Extract the [X, Y] coordinate from the center of the cell holding the provided text.  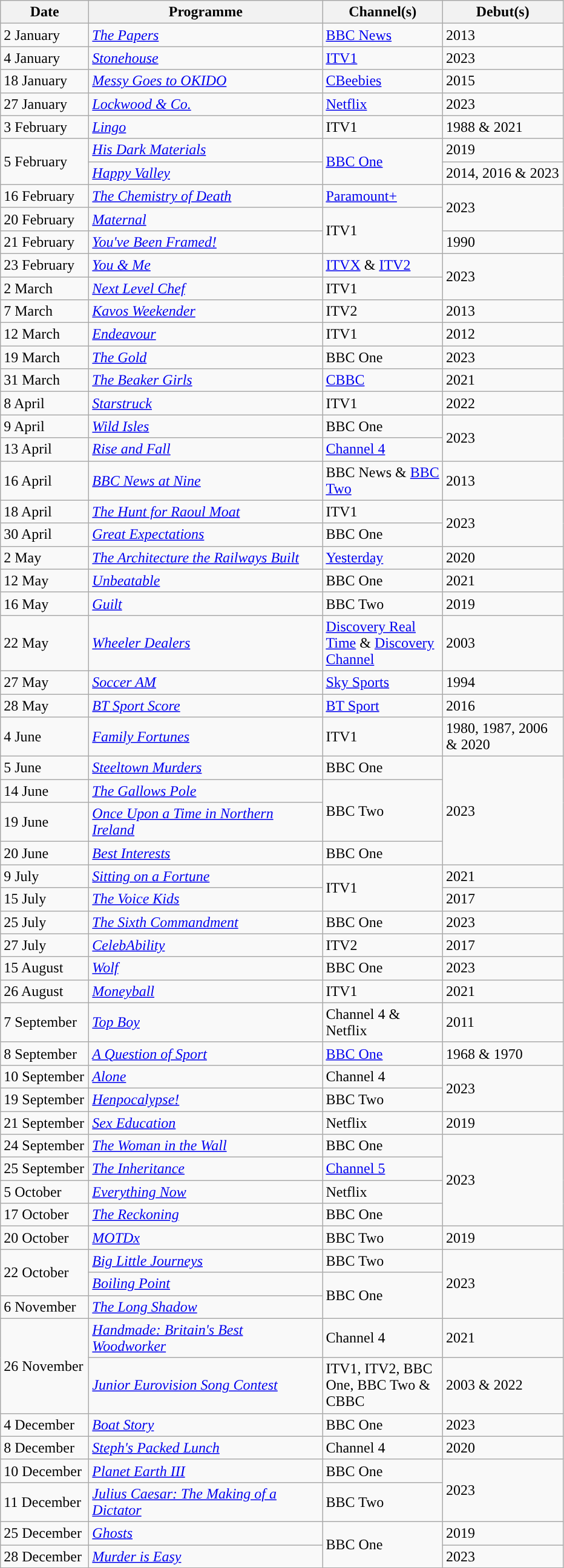
27 July [45, 945]
BBC News & BBC Two [382, 480]
22 October [45, 1272]
22 May [45, 643]
CelebAbility [206, 945]
Top Boy [206, 1022]
1980, 1987, 2006 & 2020 [502, 737]
Sex Education [206, 1123]
Date [45, 12]
Maternal [206, 219]
2003 & 2022 [502, 1385]
26 August [45, 991]
The Gold [206, 357]
28 December [45, 1556]
9 April [45, 426]
25 December [45, 1533]
Boat Story [206, 1425]
4 December [45, 1425]
Henpocalypse! [206, 1099]
21 February [45, 242]
3 February [45, 127]
Stonehouse [206, 58]
Channel 5 [382, 1169]
26 November [45, 1365]
7 September [45, 1022]
Starstruck [206, 403]
1994 [502, 682]
Messy Goes to OKIDO [206, 81]
Wheeler Dealers [206, 643]
2012 [502, 334]
19 September [45, 1099]
Steph's Packed Lunch [206, 1448]
Lingo [206, 127]
The Voice Kids [206, 899]
Moneyball [206, 991]
The Architecture the Railways Built [206, 558]
CBBC [382, 380]
ITVX & ITV2 [382, 265]
8 September [45, 1053]
10 September [45, 1076]
10 December [45, 1471]
Rise and Fall [206, 449]
The Inheritance [206, 1169]
Big Little Journeys [206, 1261]
20 June [45, 853]
15 August [45, 968]
21 September [45, 1123]
Paramount+ [382, 196]
15 July [45, 899]
19 June [45, 822]
Debut(s) [502, 12]
20 October [45, 1238]
2022 [502, 403]
1990 [502, 242]
Channel 4 & Netflix [382, 1022]
25 July [45, 922]
9 July [45, 876]
7 March [45, 311]
CBeebies [382, 81]
2003 [502, 643]
2016 [502, 706]
Wolf [206, 968]
18 April [45, 512]
Planet Earth III [206, 1471]
19 March [45, 357]
Endeavour [206, 334]
28 May [45, 706]
30 April [45, 535]
Lockwood & Co. [206, 104]
The Long Shadow [206, 1307]
Everything Now [206, 1192]
Junior Eurovision Song Contest [206, 1385]
Murder is Easy [206, 1556]
ITV1, ITV2, BBC One, BBC Two & CBBC [382, 1385]
5 October [45, 1192]
14 June [45, 791]
16 April [45, 480]
16 May [45, 603]
The Hunt for Raoul Moat [206, 512]
5 February [45, 161]
The Woman in the Wall [206, 1146]
2 January [45, 35]
18 January [45, 81]
Once Upon a Time in Northern Ireland [206, 822]
Yesterday [382, 558]
The Gallows Pole [206, 791]
The Beaker Girls [206, 380]
5 June [45, 768]
Unbeatable [206, 581]
BBC News at Nine [206, 480]
Boiling Point [206, 1284]
His Dark Materials [206, 150]
25 September [45, 1169]
8 April [45, 403]
BBC News [382, 35]
Steeltown Murders [206, 768]
11 December [45, 1502]
The Sixth Commandment [206, 922]
4 June [45, 737]
16 February [45, 196]
6 November [45, 1307]
2011 [502, 1022]
Kavos Weekender [206, 311]
Ghosts [206, 1533]
Family Fortunes [206, 737]
The Papers [206, 35]
12 May [45, 581]
4 January [45, 58]
The Reckoning [206, 1215]
2 May [45, 558]
Guilt [206, 603]
2014, 2016 & 2023 [502, 173]
BT Sport Score [206, 706]
Great Expectations [206, 535]
BT Sport [382, 706]
8 December [45, 1448]
Handmade: Britain's Best Woodworker [206, 1338]
Next Level Chef [206, 288]
Best Interests [206, 853]
1968 & 1970 [502, 1053]
Programme [206, 12]
12 March [45, 334]
27 May [45, 682]
You've Been Framed! [206, 242]
A Question of Sport [206, 1053]
2015 [502, 81]
31 March [45, 380]
23 February [45, 265]
Happy Valley [206, 173]
MOTDx [206, 1238]
Sky Sports [382, 682]
20 February [45, 219]
Soccer AM [206, 682]
Julius Caesar: The Making of a Dictator [206, 1502]
Discovery Real Time & Discovery Channel [382, 643]
You & Me [206, 265]
Wild Isles [206, 426]
2 March [45, 288]
1988 & 2021 [502, 127]
Alone [206, 1076]
Sitting on a Fortune [206, 876]
13 April [45, 449]
24 September [45, 1146]
27 January [45, 104]
17 October [45, 1215]
The Chemistry of Death [206, 196]
Channel(s) [382, 12]
